Capture the cell that displays the provided text and extract its (X, Y) central coordinate. 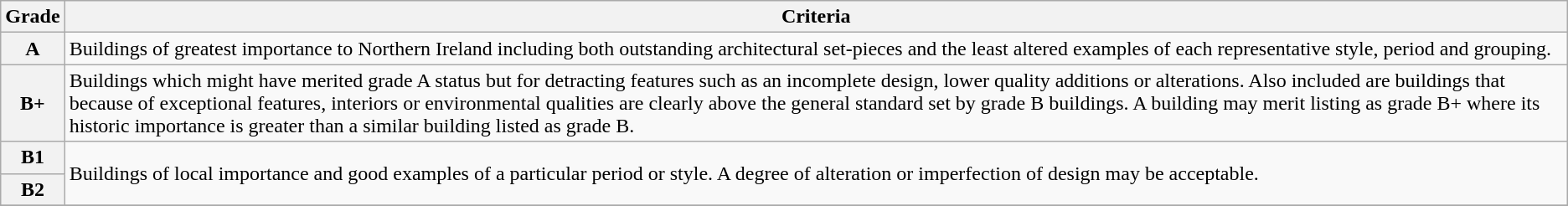
B+ (33, 103)
A (33, 49)
Criteria (816, 17)
Buildings of local importance and good examples of a particular period or style. A degree of alteration or imperfection of design may be acceptable. (816, 173)
B1 (33, 157)
B2 (33, 189)
Grade (33, 17)
